Capture the cell that displays the provided text and extract its (x, y) central coordinate. 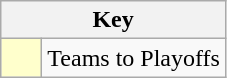
Teams to Playoffs (134, 58)
Key (114, 20)
